Identify which cell holds the provided text, then report its [x, y] central coordinate. 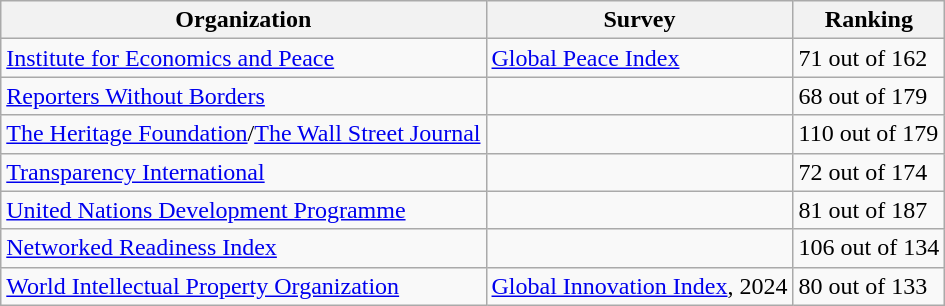
80 out of 133 [869, 286]
Reporters Without Borders [244, 96]
110 out of 179 [869, 134]
68 out of 179 [869, 96]
Transparency International [244, 172]
Global Innovation Index, 2024 [640, 286]
United Nations Development Programme [244, 210]
Survey [640, 20]
Ranking [869, 20]
72 out of 174 [869, 172]
Global Peace Index [640, 58]
World Intellectual Property Organization [244, 286]
71 out of 162 [869, 58]
The Heritage Foundation/The Wall Street Journal [244, 134]
Networked Readiness Index [244, 248]
Institute for Economics and Peace [244, 58]
Organization [244, 20]
106 out of 134 [869, 248]
81 out of 187 [869, 210]
